Capture the cell that displays the provided text and extract its (X, Y) central coordinate. 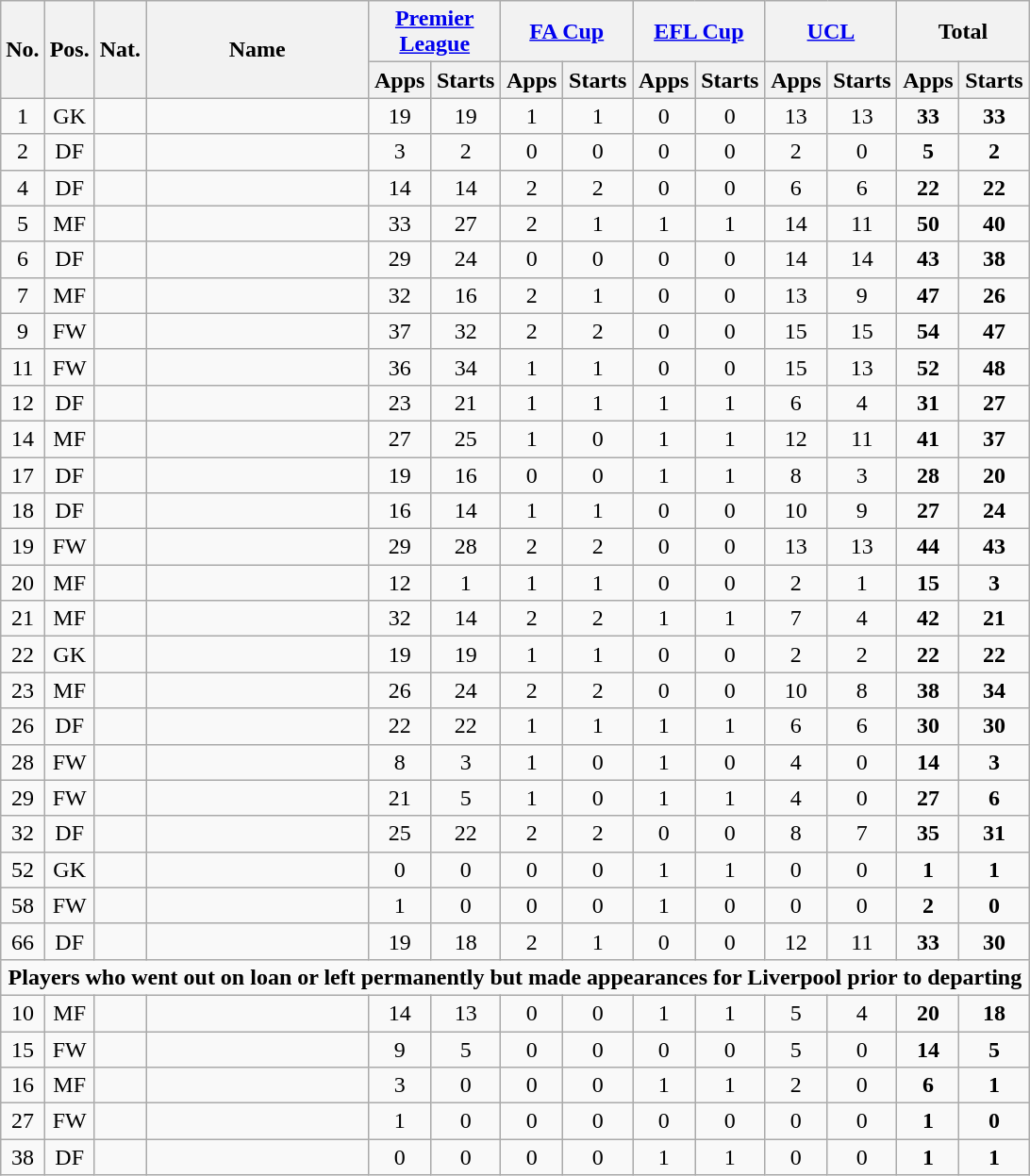
EFL Cup (699, 32)
35 (928, 834)
UCL (831, 32)
40 (994, 224)
Players who went out on loan or left permanently but made appearances for Liverpool prior to departing (515, 977)
Nat. (120, 49)
54 (928, 331)
41 (928, 439)
36 (400, 367)
58 (23, 905)
No. (23, 49)
Name (257, 49)
Pos. (70, 49)
FA Cup (567, 32)
42 (928, 619)
48 (994, 367)
66 (23, 941)
Premier League (435, 32)
17 (23, 474)
Total (963, 32)
44 (928, 547)
50 (928, 224)
